Extract the [X, Y] coordinate from the center of the cell holding the provided text.  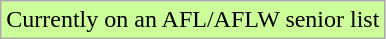
Currently on an AFL/AFLW senior list [193, 20]
